From the cell containing the given text, extract its center point as (X, Y) coordinate. 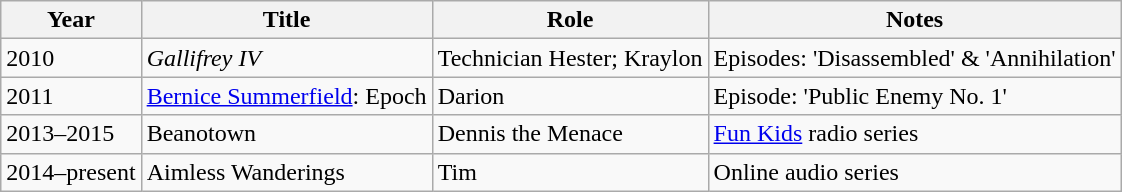
2013–2015 (71, 134)
Technician Hester; Kraylon (570, 58)
2014–present (71, 172)
Fun Kids radio series (914, 134)
Role (570, 20)
Episode: 'Public Enemy No. 1' (914, 96)
Notes (914, 20)
Bernice Summerfield: Epoch (286, 96)
Year (71, 20)
Aimless Wanderings (286, 172)
Darion (570, 96)
2011 (71, 96)
Tim (570, 172)
Title (286, 20)
Beanotown (286, 134)
Gallifrey IV (286, 58)
Dennis the Menace (570, 134)
Online audio series (914, 172)
Episodes: 'Disassembled' & 'Annihilation' (914, 58)
2010 (71, 58)
